Scan for the cell matching the given text and deliver its (x, y) coordinate at center. 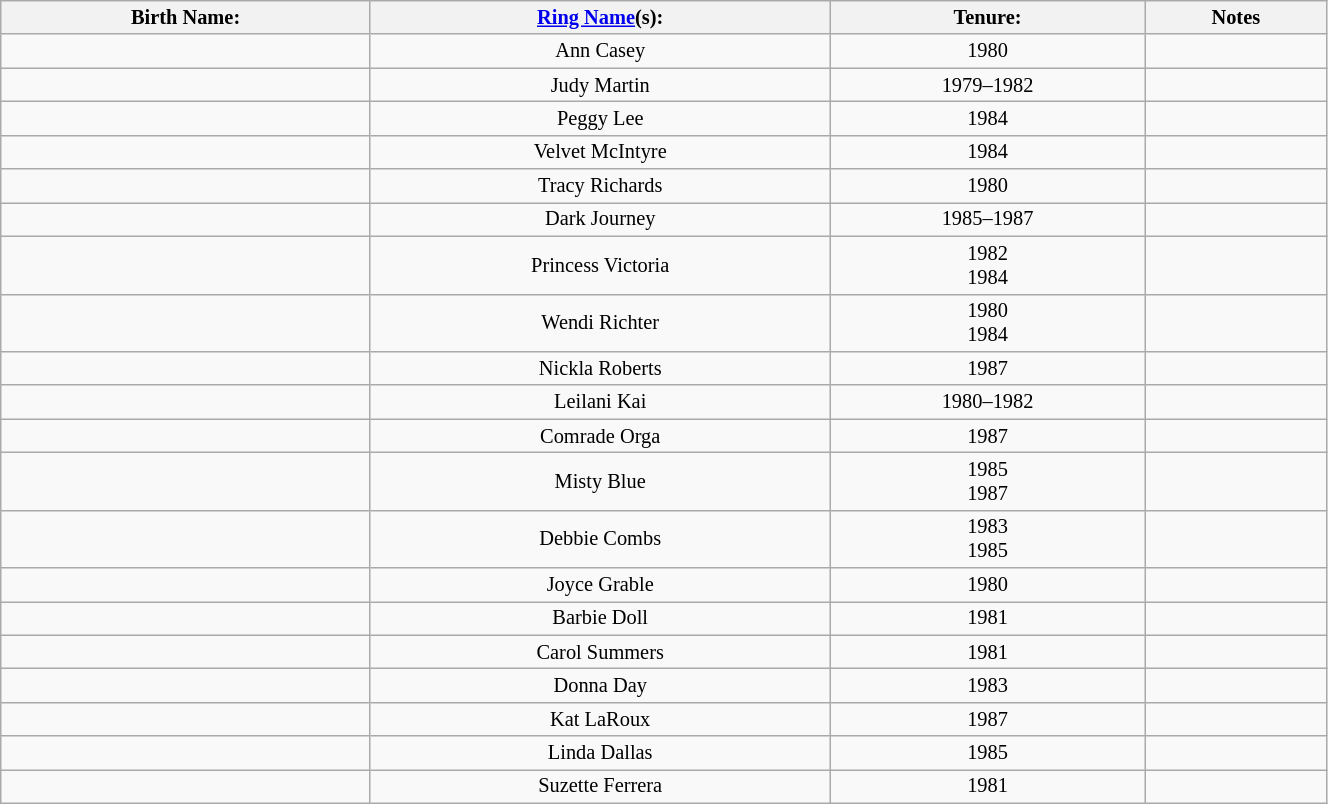
Nickla Roberts (600, 368)
Dark Journey (600, 219)
Velvet McIntyre (600, 152)
1983 (988, 685)
Carol Summers (600, 652)
Peggy Lee (600, 118)
Birth Name: (186, 17)
Suzette Ferrera (600, 786)
Comrade Orga (600, 436)
Joyce Grable (600, 585)
Donna Day (600, 685)
Kat LaRoux (600, 719)
Tracy Richards (600, 186)
Tenure: (988, 17)
Ann Casey (600, 51)
1985–1987 (988, 219)
Princess Victoria (600, 265)
Ring Name(s): (600, 17)
19801984 (988, 323)
Judy Martin (600, 85)
Linda Dallas (600, 753)
1980–1982 (988, 402)
1979–1982 (988, 85)
19831985 (988, 539)
Misty Blue (600, 481)
Debbie Combs (600, 539)
Barbie Doll (600, 618)
19851987 (988, 481)
Notes (1236, 17)
Leilani Kai (600, 402)
Wendi Richter (600, 323)
19821984 (988, 265)
1985 (988, 753)
